Identify which cell holds the provided text, then report its [X, Y] central coordinate. 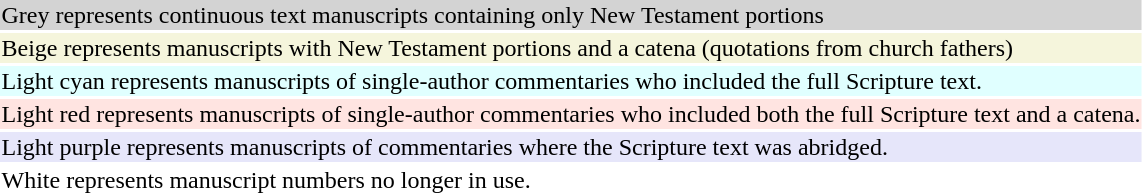
Light cyan represents manuscripts of single-author commentaries who included the full Scripture text. [571, 81]
Light purple represents manuscripts of commentaries where the Scripture text was abridged. [571, 147]
Beige represents manuscripts with New Testament portions and a catena (quotations from church fathers) [571, 48]
Light red represents manuscripts of single-author commentaries who included both the full Scripture text and a catena. [571, 114]
Grey represents continuous text manuscripts containing only New Testament portions [571, 15]
White represents manuscript numbers no longer in use. [571, 180]
